Scan for the cell matching the given text and deliver its (x, y) coordinate at center. 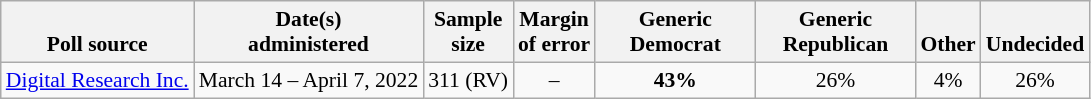
Other (948, 32)
43% (675, 80)
March 14 – April 7, 2022 (309, 80)
Poll source (98, 32)
Samplesize (468, 32)
4% (948, 80)
Digital Research Inc. (98, 80)
Marginof error (554, 32)
GenericRepublican (835, 32)
311 (RV) (468, 80)
Date(s)administered (309, 32)
GenericDemocrat (675, 32)
– (554, 80)
Undecided (1035, 32)
